Return the (x, y) coordinate for the center point of the cell that contains the specified text.  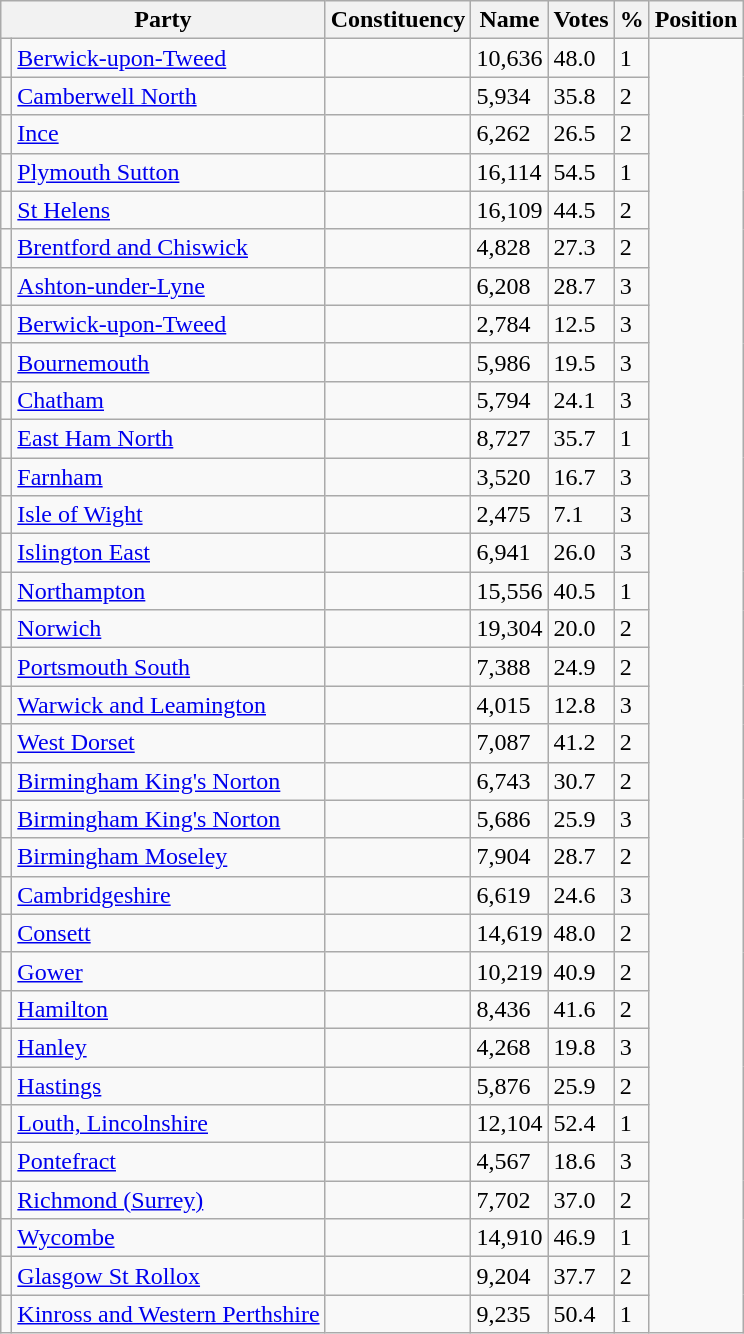
Plymouth Sutton (168, 172)
7.1 (581, 515)
6,941 (510, 553)
Kinross and Western Perthshire (168, 1314)
6,743 (510, 781)
East Ham North (168, 438)
41.2 (581, 743)
10,219 (510, 971)
Constituency (398, 20)
2,784 (510, 324)
Bournemouth (168, 362)
5,934 (510, 96)
30.7 (581, 781)
7,904 (510, 857)
Ince (168, 134)
5,794 (510, 400)
7,388 (510, 667)
18.6 (581, 1162)
14,910 (510, 1238)
54.5 (581, 172)
9,204 (510, 1276)
19.8 (581, 1047)
52.4 (581, 1124)
12,104 (510, 1124)
37.0 (581, 1200)
26.0 (581, 553)
7,087 (510, 743)
19.5 (581, 362)
Votes (581, 20)
6,262 (510, 134)
24.1 (581, 400)
Richmond (Surrey) (168, 1200)
Northampton (168, 591)
Hastings (168, 1085)
20.0 (581, 629)
16,109 (510, 210)
10,636 (510, 58)
35.8 (581, 96)
35.7 (581, 438)
2,475 (510, 515)
Name (510, 20)
19,304 (510, 629)
Cambridgeshire (168, 895)
Brentford and Chiswick (168, 248)
5,986 (510, 362)
24.9 (581, 667)
46.9 (581, 1238)
6,619 (510, 895)
Hamilton (168, 1009)
% (632, 20)
6,208 (510, 286)
Norwich (168, 629)
5,686 (510, 819)
Farnham (168, 477)
Wycombe (168, 1238)
5,876 (510, 1085)
Gower (168, 971)
12.5 (581, 324)
Birmingham Moseley (168, 857)
4,268 (510, 1047)
12.8 (581, 705)
Party (163, 20)
24.6 (581, 895)
7,702 (510, 1200)
Ashton-under-Lyne (168, 286)
15,556 (510, 591)
Warwick and Leamington (168, 705)
8,727 (510, 438)
Chatham (168, 400)
Portsmouth South (168, 667)
Position (696, 20)
41.6 (581, 1009)
4,828 (510, 248)
3,520 (510, 477)
50.4 (581, 1314)
West Dorset (168, 743)
4,567 (510, 1162)
Louth, Lincolnshire (168, 1124)
Islington East (168, 553)
14,619 (510, 933)
St Helens (168, 210)
Consett (168, 933)
40.5 (581, 591)
44.5 (581, 210)
8,436 (510, 1009)
9,235 (510, 1314)
Pontefract (168, 1162)
Glasgow St Rollox (168, 1276)
27.3 (581, 248)
Camberwell North (168, 96)
16,114 (510, 172)
40.9 (581, 971)
26.5 (581, 134)
37.7 (581, 1276)
Isle of Wight (168, 515)
4,015 (510, 705)
Hanley (168, 1047)
16.7 (581, 477)
